Extract the (X, Y) coordinate from the center of the cell holding the provided text.  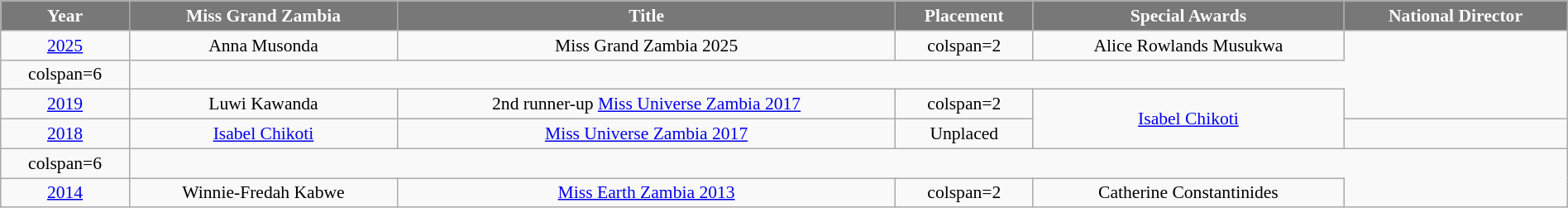
Anna Musonda (263, 46)
Title (647, 16)
Special Awards (1188, 16)
Luwi Kawanda (263, 104)
Year (65, 16)
2014 (65, 193)
Catherine Constantinides (1188, 193)
Miss Grand Zambia 2025 (647, 46)
2025 (65, 46)
Alice Rowlands Musukwa (1188, 46)
Miss Universe Zambia 2017 (647, 134)
National Director (1456, 16)
2nd runner-up Miss Universe Zambia 2017 (647, 104)
2019 (65, 104)
Miss Grand Zambia (263, 16)
Winnie-Fredah Kabwe (263, 193)
2018 (65, 134)
Miss Earth Zambia 2013 (647, 193)
Placement (964, 16)
Unplaced (964, 134)
